Identify which cell holds the provided text, then report its [x, y] central coordinate. 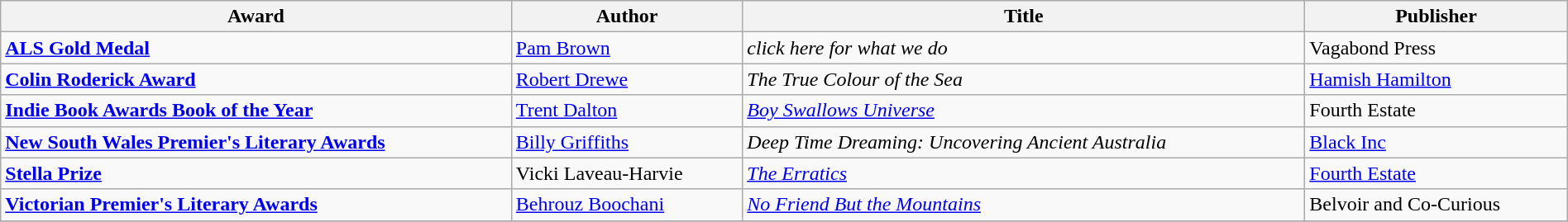
Belvoir and Co-Curious [1436, 205]
New South Wales Premier's Literary Awards [256, 142]
Publisher [1436, 17]
ALS Gold Medal [256, 48]
Deep Time Dreaming: Uncovering Ancient Australia [1024, 142]
Victorian Premier's Literary Awards [256, 205]
Colin Roderick Award [256, 79]
Stella Prize [256, 173]
The True Colour of the Sea [1024, 79]
Hamish Hamilton [1436, 79]
Title [1024, 17]
Billy Griffiths [627, 142]
No Friend But the Mountains [1024, 205]
The Erratics [1024, 173]
Vicki Laveau-Harvie [627, 173]
Boy Swallows Universe [1024, 111]
Trent Dalton [627, 111]
Indie Book Awards Book of the Year [256, 111]
Robert Drewe [627, 79]
Award [256, 17]
Author [627, 17]
Black Inc [1436, 142]
Pam Brown [627, 48]
Behrouz Boochani [627, 205]
Vagabond Press [1436, 48]
click here for what we do [1024, 48]
